Search for the cell housing the specified text and yield its [x, y] center coordinate. 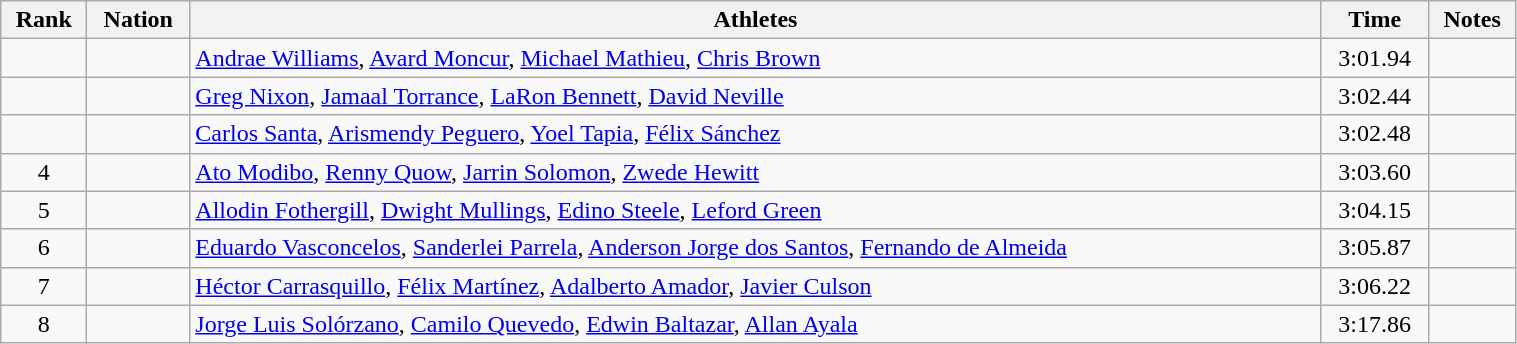
Greg Nixon, Jamaal Torrance, LaRon Bennett, David Neville [756, 96]
3:05.87 [1374, 248]
Ato Modibo, Renny Quow, Jarrin Solomon, Zwede Hewitt [756, 172]
Allodin Fothergill, Dwight Mullings, Edino Steele, Leford Green [756, 210]
Héctor Carrasquillo, Félix Martínez, Adalberto Amador, Javier Culson [756, 286]
3:06.22 [1374, 286]
4 [44, 172]
Notes [1472, 20]
6 [44, 248]
Time [1374, 20]
3:02.48 [1374, 134]
Nation [138, 20]
5 [44, 210]
Jorge Luis Solórzano, Camilo Quevedo, Edwin Baltazar, Allan Ayala [756, 324]
3:01.94 [1374, 58]
Athletes [756, 20]
3:17.86 [1374, 324]
Eduardo Vasconcelos, Sanderlei Parrela, Anderson Jorge dos Santos, Fernando de Almeida [756, 248]
7 [44, 286]
3:04.15 [1374, 210]
8 [44, 324]
Rank [44, 20]
Carlos Santa, Arismendy Peguero, Yoel Tapia, Félix Sánchez [756, 134]
Andrae Williams, Avard Moncur, Michael Mathieu, Chris Brown [756, 58]
3:03.60 [1374, 172]
3:02.44 [1374, 96]
